Locate the cell with the specified text and output its (X, Y) center coordinate. 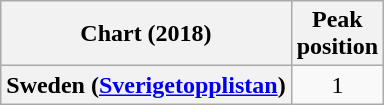
Chart (2018) (146, 34)
Peakposition (337, 34)
1 (337, 85)
Sweden (Sverigetopplistan) (146, 85)
